From the cell containing the given text, extract its center point as (x, y) coordinate. 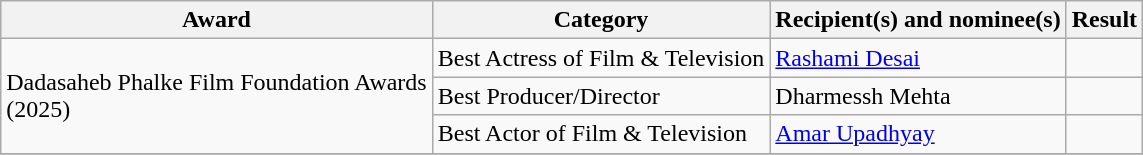
Rashami Desai (918, 58)
Award (216, 20)
Amar Upadhyay (918, 134)
Dharmessh Mehta (918, 96)
Result (1104, 20)
Best Actress of Film & Television (601, 58)
Best Producer/Director (601, 96)
Category (601, 20)
Recipient(s) and nominee(s) (918, 20)
Dadasaheb Phalke Film Foundation Awards(2025) (216, 96)
Best Actor of Film & Television (601, 134)
